For the text-containing cell, return its midpoint in (X, Y) coordinate format. 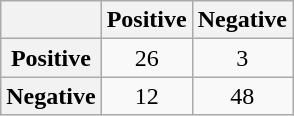
12 (146, 96)
3 (242, 58)
48 (242, 96)
26 (146, 58)
